Provide the [X, Y] coordinate of the cell's center where the given text is located.  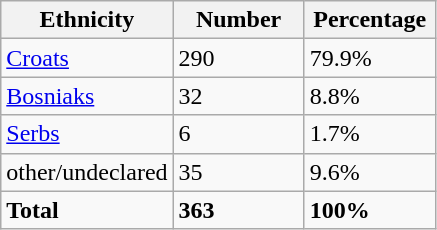
8.8% [370, 96]
other/undeclared [87, 172]
9.6% [370, 172]
35 [238, 172]
Serbs [87, 134]
363 [238, 210]
6 [238, 134]
290 [238, 58]
1.7% [370, 134]
32 [238, 96]
Croats [87, 58]
Ethnicity [87, 20]
79.9% [370, 58]
100% [370, 210]
Percentage [370, 20]
Number [238, 20]
Bosniaks [87, 96]
Total [87, 210]
